Return the (x, y) coordinate for the center point of the cell that contains the specified text.  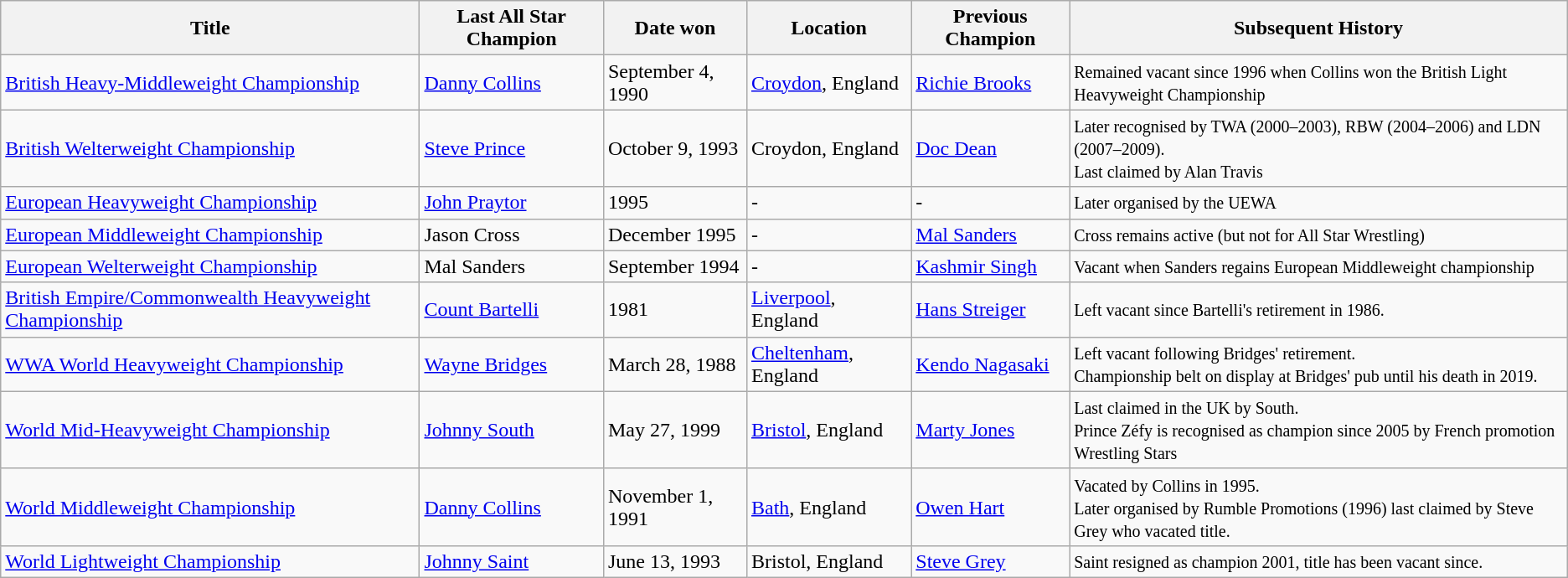
Count Bartelli (511, 310)
Liverpool, England (828, 310)
John Praytor (511, 203)
May 27, 1999 (675, 430)
Steve Grey (990, 561)
Last claimed in the UK by South. Prince Zéfy is recognised as champion since 2005 by French promotion Wrestling Stars (1318, 430)
Marty Jones (990, 430)
1981 (675, 310)
Subsequent History (1318, 28)
October 9, 1993 (675, 148)
European Middleweight Championship (210, 235)
European Heavyweight Championship (210, 203)
Doc Dean (990, 148)
World Mid-Heavyweight Championship (210, 430)
Later recognised by TWA (2000–2003), RBW (2004–2006) and LDN (2007–2009). Last claimed by Alan Travis (1318, 148)
British Welterweight Championship (210, 148)
Johnny Saint (511, 561)
Cross remains active (but not for All Star Wrestling) (1318, 235)
British Heavy-Middleweight Championship (210, 82)
Owen Hart (990, 507)
September 1994 (675, 266)
1995 (675, 203)
Bath, England (828, 507)
Kendo Nagasaki (990, 364)
Left vacant since Bartelli's retirement in 1986. (1318, 310)
Left vacant following Bridges' retirement. Championship belt on display at Bridges' pub until his death in 2019. (1318, 364)
Richie Brooks (990, 82)
Kashmir Singh (990, 266)
June 13, 1993 (675, 561)
December 1995 (675, 235)
March 28, 1988 (675, 364)
Johnny South (511, 430)
Jason Cross (511, 235)
Vacated by Collins in 1995. Later organised by Rumble Promotions (1996) last claimed by Steve Grey who vacated title. (1318, 507)
European Welterweight Championship (210, 266)
WWA World Heavyweight Championship (210, 364)
Previous Champion (990, 28)
September 4, 1990 (675, 82)
Wayne Bridges (511, 364)
Later organised by the UEWA (1318, 203)
British Empire/Commonwealth Heavyweight Championship (210, 310)
Hans Streiger (990, 310)
Cheltenham, England (828, 364)
World Lightweight Championship (210, 561)
World Middleweight Championship (210, 507)
Remained vacant since 1996 when Collins won the British Light Heavyweight Championship (1318, 82)
Title (210, 28)
Steve Prince (511, 148)
Vacant when Sanders regains European Middleweight championship (1318, 266)
Location (828, 28)
Date won (675, 28)
Last All Star Champion (511, 28)
Saint resigned as champion 2001, title has been vacant since. (1318, 561)
November 1, 1991 (675, 507)
